Find where the given text appears and provide that cell's center as (x, y) coordinate. 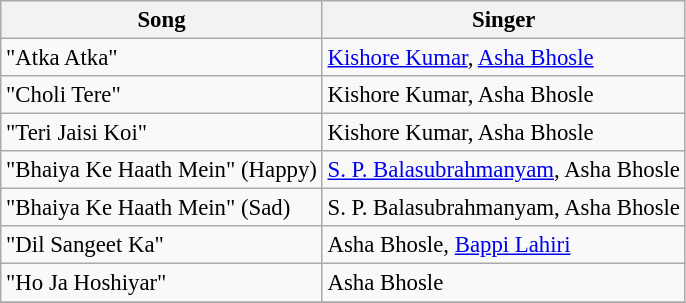
Singer (504, 20)
Song (162, 20)
"Dil Sangeet Ka" (162, 245)
Asha Bhosle, Bappi Lahiri (504, 245)
Asha Bhosle (504, 283)
"Bhaiya Ke Haath Mein" (Sad) (162, 208)
"Atka Atka" (162, 58)
"Ho Ja Hoshiyar" (162, 283)
"Bhaiya Ke Haath Mein" (Happy) (162, 170)
"Choli Tere" (162, 95)
"Teri Jaisi Koi" (162, 133)
